Return (x, y) of the center of cell containing provided text 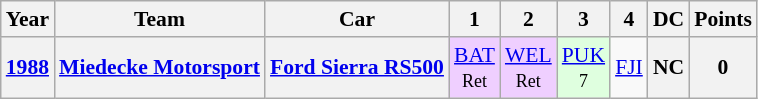
Car (357, 19)
WELRet (528, 68)
3 (584, 19)
PUK7 (584, 68)
Miedecke Motorsport (160, 68)
2 (528, 19)
NC (668, 68)
1988 (28, 68)
BATRet (474, 68)
FJI (629, 68)
Team (160, 19)
0 (723, 68)
DC (668, 19)
Points (723, 19)
4 (629, 19)
Year (28, 19)
Ford Sierra RS500 (357, 68)
1 (474, 19)
